Return the [x, y] coordinate for the center point of the cell that contains the specified text.  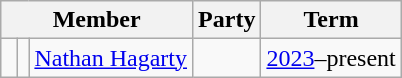
Member [97, 20]
2023–present [331, 58]
Party [227, 20]
Term [331, 20]
Nathan Hagarty [111, 58]
